Identify which cell holds the provided text, then report its (X, Y) central coordinate. 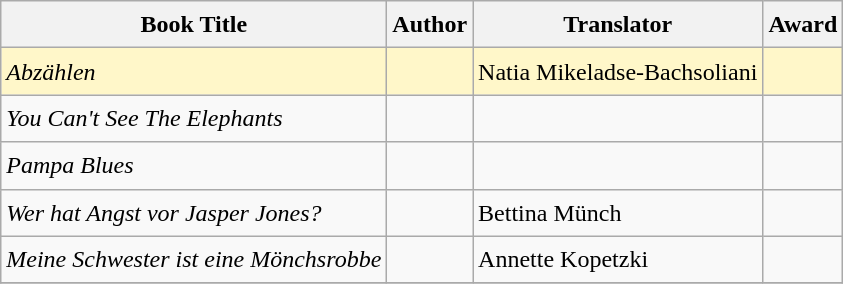
You Can't See The Elephants (194, 118)
Bettina Münch (618, 212)
Natia Mikeladse-Bachsoliani (618, 72)
Author (430, 24)
Translator (618, 24)
Wer hat Angst vor Jasper Jones? (194, 212)
Award (803, 24)
Meine Schwester ist eine Mönchsrobbe (194, 260)
Pampa Blues (194, 166)
Abzählen (194, 72)
Book Title (194, 24)
Annette Kopetzki (618, 260)
